Extract the (x, y) coordinate from the center of the cell holding the provided text.  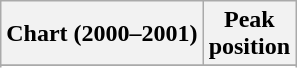
Peakposition (249, 34)
Chart (2000–2001) (102, 34)
